From the cell containing the given text, extract its center point as (X, Y) coordinate. 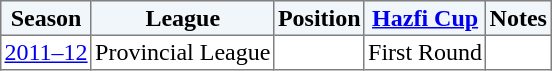
Position (319, 18)
League (182, 18)
Provincial League (182, 52)
Season (46, 18)
First Round (425, 52)
Notes (518, 18)
2011–12 (46, 52)
Hazfi Cup (425, 18)
